Locate the cell with the specified text and output its [X, Y] center coordinate. 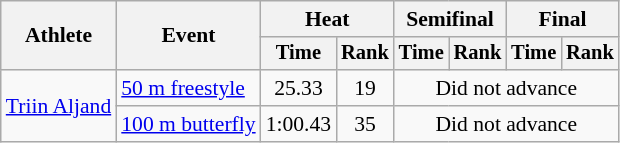
25.33 [298, 88]
19 [365, 88]
Event [188, 36]
Semifinal [450, 19]
100 m butterfly [188, 124]
Athlete [59, 36]
1:00.43 [298, 124]
Triin Aljand [59, 106]
Final [562, 19]
50 m freestyle [188, 88]
Heat [328, 19]
35 [365, 124]
